Search for the cell housing the specified text and yield its (x, y) center coordinate. 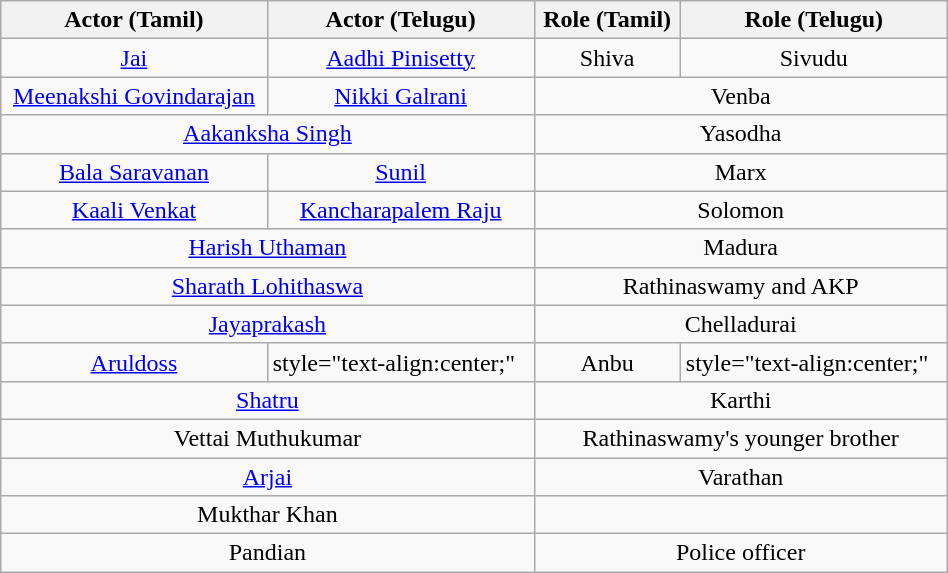
Vettai Muthukumar (268, 438)
Sharath Lohithaswa (268, 286)
Actor (Telugu) (400, 20)
Aadhi Pinisetty (400, 58)
Venba (740, 96)
Kaali Venkat (134, 210)
Arjai (268, 477)
Role (Tamil) (607, 20)
Solomon (740, 210)
Marx (740, 172)
Kancharapalem Raju (400, 210)
Bala Saravanan (134, 172)
Shiva (607, 58)
Rathinaswamy's younger brother (740, 438)
Police officer (740, 553)
Pandian (268, 553)
Rathinaswamy and AKP (740, 286)
Yasodha (740, 134)
Jayaprakash (268, 324)
Madura (740, 248)
Anbu (607, 362)
Aakanksha Singh (268, 134)
Sunil (400, 172)
Chelladurai (740, 324)
Actor (Tamil) (134, 20)
Meenakshi Govindarajan (134, 96)
Shatru (268, 400)
Varathan (740, 477)
Harish Uthaman (268, 248)
Sivudu (814, 58)
Karthi (740, 400)
Aruldoss (134, 362)
Mukthar Khan (268, 515)
Jai (134, 58)
Nikki Galrani (400, 96)
Role (Telugu) (814, 20)
